Identify which cell holds the provided text, then report its (X, Y) central coordinate. 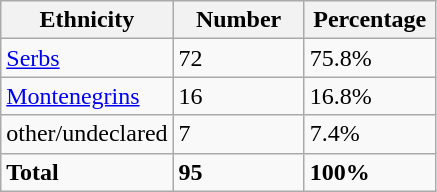
other/undeclared (87, 134)
Ethnicity (87, 20)
95 (238, 172)
72 (238, 58)
16 (238, 96)
Montenegrins (87, 96)
7.4% (370, 134)
100% (370, 172)
Percentage (370, 20)
Serbs (87, 58)
75.8% (370, 58)
7 (238, 134)
Total (87, 172)
16.8% (370, 96)
Number (238, 20)
